Output the (x, y) coordinate of the center of the cell containing the given text.  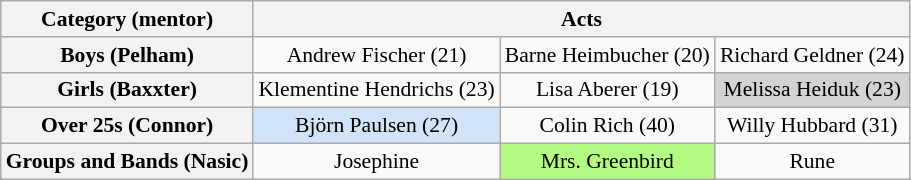
Barne Heimbucher (20) (608, 55)
Rune (812, 162)
Björn Paulsen (27) (376, 126)
Melissa Heiduk (23) (812, 90)
Boys (Pelham) (128, 55)
Andrew Fischer (21) (376, 55)
Richard Geldner (24) (812, 55)
Over 25s (Connor) (128, 126)
Josephine (376, 162)
Willy Hubbard (31) (812, 126)
Lisa Aberer (19) (608, 90)
Groups and Bands (Nasic) (128, 162)
Klementine Hendrichs (23) (376, 90)
Category (mentor) (128, 19)
Colin Rich (40) (608, 126)
Acts (581, 19)
Girls (Baxxter) (128, 90)
Mrs. Greenbird (608, 162)
